For the text-containing cell, return its midpoint in (X, Y) coordinate format. 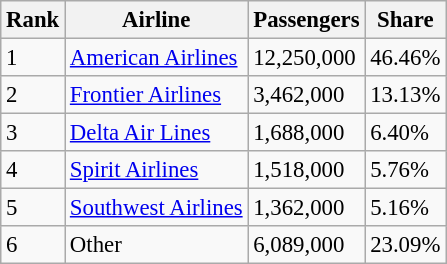
Southwest Airlines (156, 208)
5.16% (406, 208)
2 (33, 95)
Share (406, 20)
46.46% (406, 58)
6.40% (406, 133)
5.76% (406, 170)
1,688,000 (306, 133)
Spirit Airlines (156, 170)
12,250,000 (306, 58)
6,089,000 (306, 245)
Delta Air Lines (156, 133)
Rank (33, 20)
American Airlines (156, 58)
Airline (156, 20)
3,462,000 (306, 95)
6 (33, 245)
3 (33, 133)
1 (33, 58)
1,518,000 (306, 170)
5 (33, 208)
Frontier Airlines (156, 95)
13.13% (406, 95)
Other (156, 245)
Passengers (306, 20)
4 (33, 170)
1,362,000 (306, 208)
23.09% (406, 245)
